Provide the (x, y) coordinate of the cell's center where the given text is located.  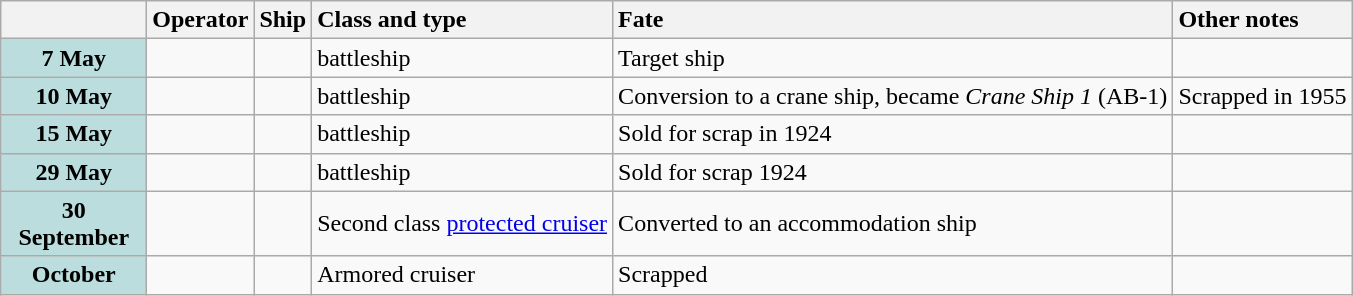
30 September (74, 224)
October (74, 275)
Second class protected cruiser (462, 224)
15 May (74, 134)
Sold for scrap in 1924 (893, 134)
Armored cruiser (462, 275)
Operator (200, 20)
29 May (74, 172)
Scrapped in 1955 (1262, 96)
Conversion to a crane ship, became Crane Ship 1 (AB-1) (893, 96)
Ship (283, 20)
Sold for scrap 1924 (893, 172)
Fate (893, 20)
10 May (74, 96)
Converted to an accommodation ship (893, 224)
7 May (74, 58)
Other notes (1262, 20)
Target ship (893, 58)
Scrapped (893, 275)
Class and type (462, 20)
